Locate the cell with the specified text and output its [x, y] center coordinate. 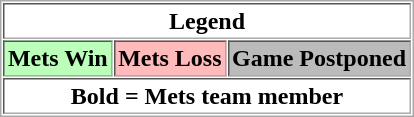
Mets Win [58, 58]
Mets Loss [170, 58]
Bold = Mets team member [206, 96]
Game Postponed [320, 58]
Legend [206, 21]
